Scan for the cell matching the given text and deliver its [X, Y] coordinate at center. 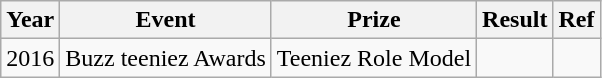
Buzz teeniez Awards [166, 58]
Prize [374, 20]
Result [515, 20]
Year [30, 20]
2016 [30, 58]
Event [166, 20]
Ref [576, 20]
Teeniez Role Model [374, 58]
